Search for the cell housing the specified text and yield its [x, y] center coordinate. 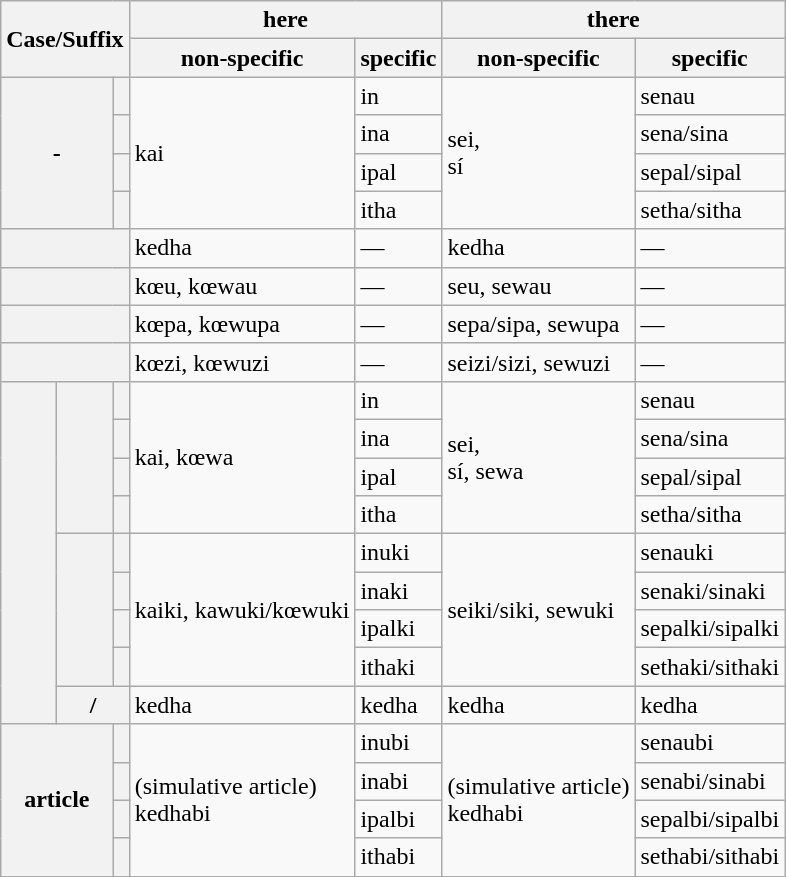
kaiki, kawuki/kœwuki [242, 610]
inubi [398, 743]
sei,sí [538, 153]
kai [242, 153]
inaki [398, 591]
seiki/siki, sewuki [538, 610]
sei,sí, sewa [538, 457]
inuki [398, 553]
inabi [398, 781]
sepa/sipa, sewupa [538, 324]
seu, sewau [538, 286]
/ [93, 705]
kœpa, kœwupa [242, 324]
ipalki [398, 629]
sepalbi/sipalbi [710, 819]
senaki/sinaki [710, 591]
ithaki [398, 667]
ipalbi [398, 819]
Case/Suffix [65, 39]
seizi/sizi, sewuzi [538, 362]
sepalki/sipalki [710, 629]
- [57, 153]
senaubi [710, 743]
senabi/sinabi [710, 781]
here [286, 20]
senauki [710, 553]
kœu, kœwau [242, 286]
there [614, 20]
ithabi [398, 857]
article [57, 800]
kai, kœwa [242, 457]
kœzi, kœwuzi [242, 362]
sethaki/sithaki [710, 667]
sethabi/sithabi [710, 857]
